Provide the [X, Y] coordinate of the cell's center where the given text is located.  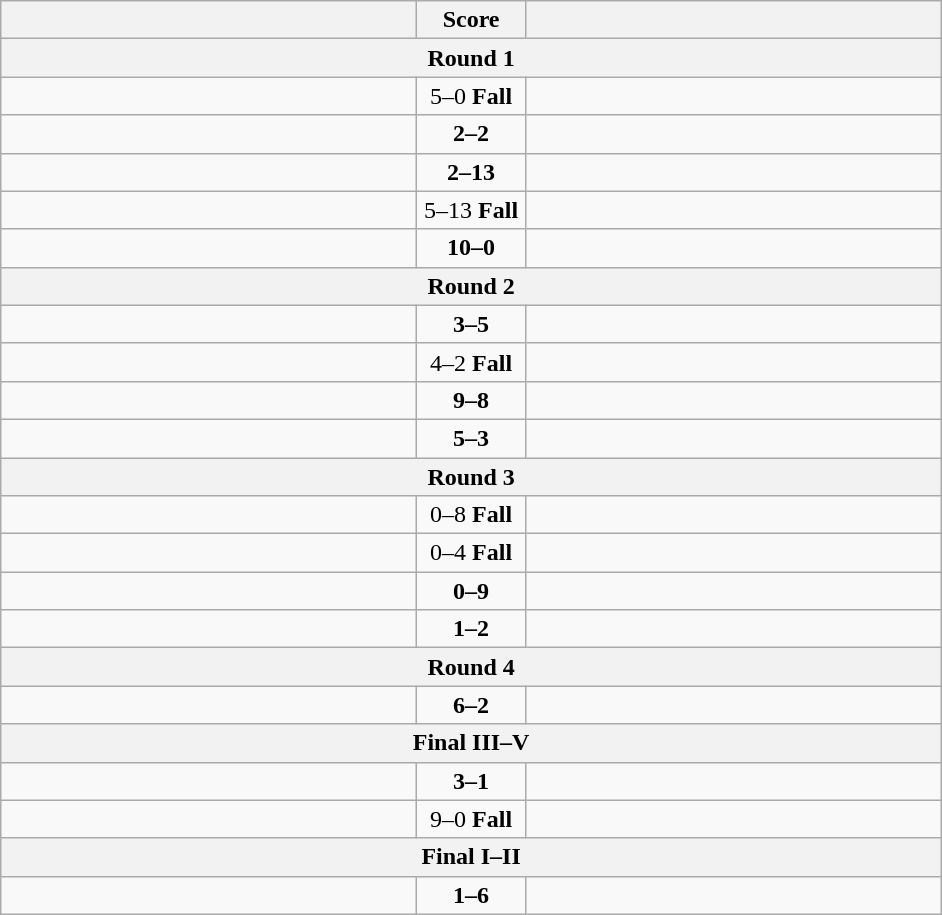
5–0 Fall [472, 96]
0–8 Fall [472, 515]
0–4 Fall [472, 553]
Score [472, 20]
0–9 [472, 591]
Round 4 [472, 667]
1–6 [472, 895]
1–2 [472, 629]
Round 2 [472, 286]
Round 1 [472, 58]
10–0 [472, 248]
6–2 [472, 705]
9–0 Fall [472, 819]
Final I–II [472, 857]
9–8 [472, 400]
Round 3 [472, 477]
5–13 Fall [472, 210]
3–5 [472, 324]
3–1 [472, 781]
5–3 [472, 438]
2–2 [472, 134]
2–13 [472, 172]
Final III–V [472, 743]
4–2 Fall [472, 362]
